Search for the cell housing the specified text and yield its [X, Y] center coordinate. 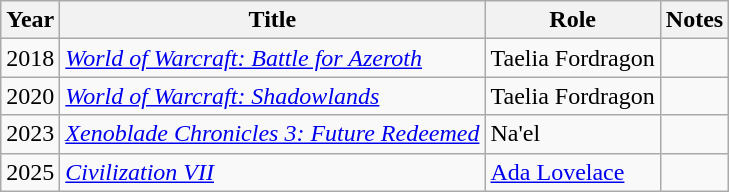
Xenoblade Chronicles 3: Future Redeemed [272, 134]
2020 [30, 96]
2025 [30, 172]
Title [272, 20]
World of Warcraft: Shadowlands [272, 96]
Year [30, 20]
Role [572, 20]
Na'el [572, 134]
Civilization VII [272, 172]
2018 [30, 58]
World of Warcraft: Battle for Azeroth [272, 58]
Ada Lovelace [572, 172]
2023 [30, 134]
Notes [694, 20]
